Output the (X, Y) coordinate of the center of the cell containing the given text.  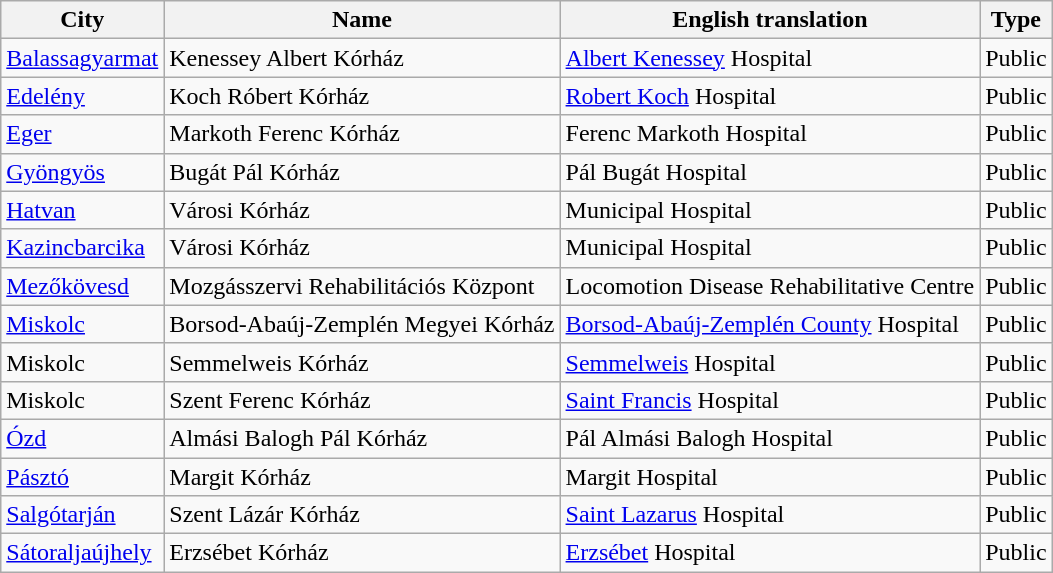
Locomotion Disease Rehabilitative Centre (770, 286)
Ferenc Markoth Hospital (770, 134)
Semmelweis Kórház (362, 362)
Mezőkövesd (82, 286)
Borsod-Abaúj-Zemplén County Hospital (770, 324)
Sátoraljaújhely (82, 553)
Ózd (82, 438)
Szent Ferenc Kórház (362, 400)
Name (362, 20)
Margit Kórház (362, 477)
English translation (770, 20)
Kazincbarcika (82, 248)
Erzsébet Kórház (362, 553)
Erzsébet Hospital (770, 553)
Margit Hospital (770, 477)
Edelény (82, 96)
Almási Balogh Pál Kórház (362, 438)
Gyöngyös (82, 172)
City (82, 20)
Robert Koch Hospital (770, 96)
Balassagyarmat (82, 58)
Bugát Pál Kórház (362, 172)
Koch Róbert Kórház (362, 96)
Kenessey Albert Kórház (362, 58)
Salgótarján (82, 515)
Albert Kenessey Hospital (770, 58)
Hatvan (82, 210)
Saint Lazarus Hospital (770, 515)
Szent Lázár Kórház (362, 515)
Pásztó (82, 477)
Pál Bugát Hospital (770, 172)
Eger (82, 134)
Markoth Ferenc Kórház (362, 134)
Semmelweis Hospital (770, 362)
Type (1016, 20)
Borsod-Abaúj-Zemplén Megyei Kórház (362, 324)
Pál Almási Balogh Hospital (770, 438)
Saint Francis Hospital (770, 400)
Mozgásszervi Rehabilitációs Központ (362, 286)
